Detect which cell encompasses the target text, then output its (x, y) center coordinate. 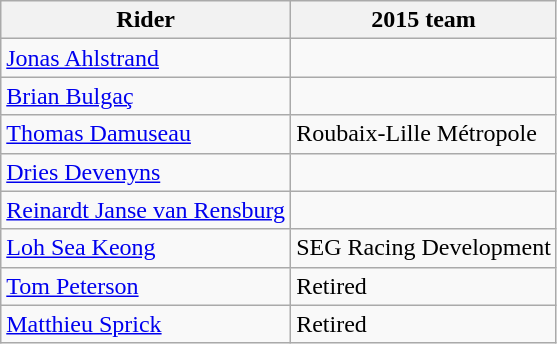
Tom Peterson (146, 286)
Roubaix-Lille Métropole (424, 134)
Reinardt Janse van Rensburg (146, 210)
Thomas Damuseau (146, 134)
Rider (146, 20)
Matthieu Sprick (146, 324)
Dries Devenyns (146, 172)
Brian Bulgaç (146, 96)
Jonas Ahlstrand (146, 58)
Loh Sea Keong (146, 248)
SEG Racing Development (424, 248)
2015 team (424, 20)
